Pinpoint the cell where the given text exists, returning its (X, Y) midpoint coordinate. 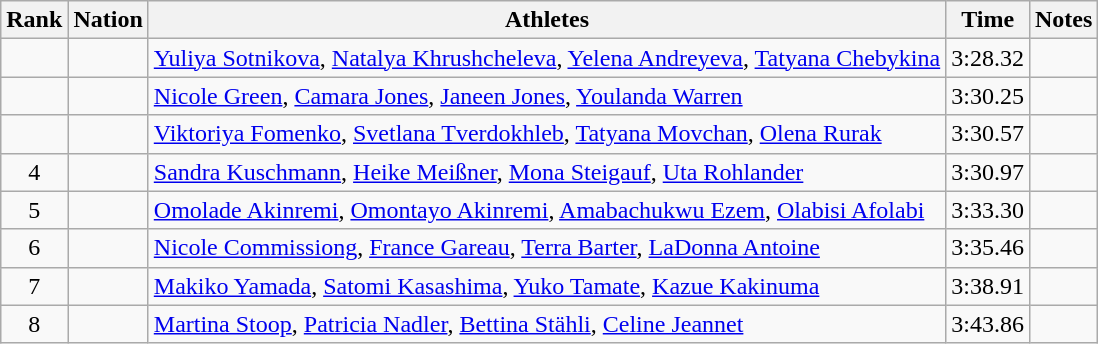
Notes (1063, 20)
3:35.46 (988, 248)
3:43.86 (988, 324)
3:33.30 (988, 210)
6 (34, 248)
Nicole Green, Camara Jones, Janeen Jones, Youlanda Warren (546, 96)
3:30.97 (988, 172)
3:28.32 (988, 58)
3:30.57 (988, 134)
3:30.25 (988, 96)
Makiko Yamada, Satomi Kasashima, Yuko Tamate, Kazue Kakinuma (546, 286)
Viktoriya Fomenko, Svetlana Tverdokhleb, Tatyana Movchan, Olena Rurak (546, 134)
8 (34, 324)
7 (34, 286)
Yuliya Sotnikova, Natalya Khrushcheleva, Yelena Andreyeva, Tatyana Chebykina (546, 58)
Sandra Kuschmann, Heike Meißner, Mona Steigauf, Uta Rohlander (546, 172)
Rank (34, 20)
Nicole Commissiong, France Gareau, Terra Barter, LaDonna Antoine (546, 248)
4 (34, 172)
3:38.91 (988, 286)
5 (34, 210)
Nation (108, 20)
Athletes (546, 20)
Time (988, 20)
Martina Stoop, Patricia Nadler, Bettina Stähli, Celine Jeannet (546, 324)
Omolade Akinremi, Omontayo Akinremi, Amabachukwu Ezem, Olabisi Afolabi (546, 210)
